Pinpoint the cell where the given text exists, returning its [x, y] midpoint coordinate. 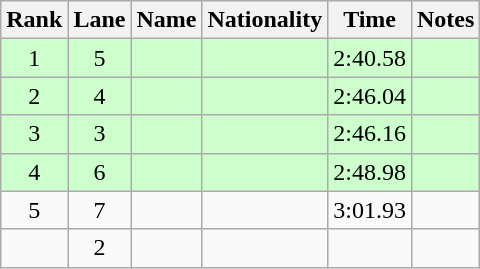
2:46.04 [370, 96]
1 [34, 58]
7 [100, 210]
Notes [445, 20]
Name [166, 20]
3:01.93 [370, 210]
6 [100, 172]
Nationality [265, 20]
2:40.58 [370, 58]
Rank [34, 20]
2:48.98 [370, 172]
2:46.16 [370, 134]
Lane [100, 20]
Time [370, 20]
